Capture the cell that displays the provided text and extract its (X, Y) central coordinate. 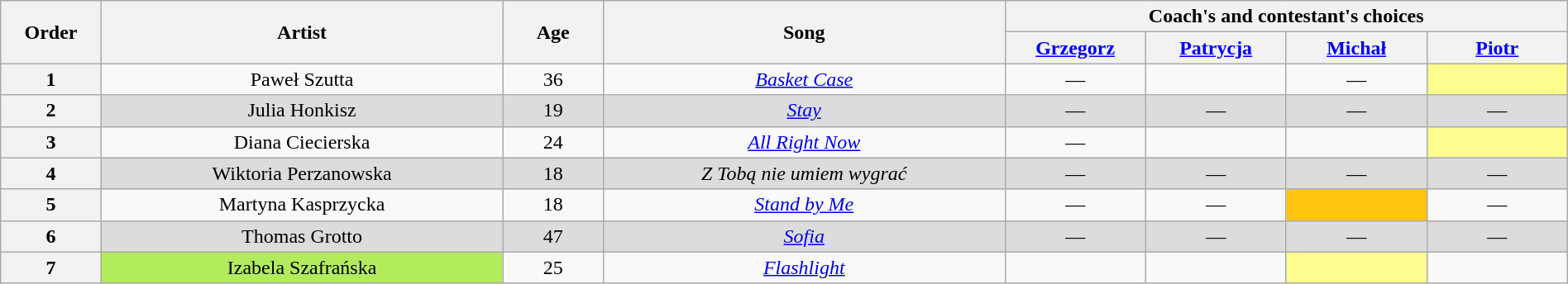
3 (51, 142)
Martyna Kasprzycka (302, 205)
All Right Now (804, 142)
Flashlight (804, 267)
Basket Case (804, 79)
2 (51, 111)
Michał (1356, 48)
Patrycja (1216, 48)
Artist (302, 32)
6 (51, 236)
Z Tobą nie umiem wygrać (804, 173)
24 (552, 142)
Piotr (1497, 48)
Stand by Me (804, 205)
25 (552, 267)
47 (552, 236)
5 (51, 205)
Coach's and contestant's choices (1286, 17)
4 (51, 173)
Sofia (804, 236)
Age (552, 32)
Thomas Grotto (302, 236)
Song (804, 32)
1 (51, 79)
7 (51, 267)
Paweł Szutta (302, 79)
Stay (804, 111)
Diana Ciecierska (302, 142)
Julia Honkisz (302, 111)
Izabela Szafrańska (302, 267)
36 (552, 79)
Wiktoria Perzanowska (302, 173)
Grzegorz (1075, 48)
19 (552, 111)
Order (51, 32)
